From the cell containing the given text, extract its center point as (X, Y) coordinate. 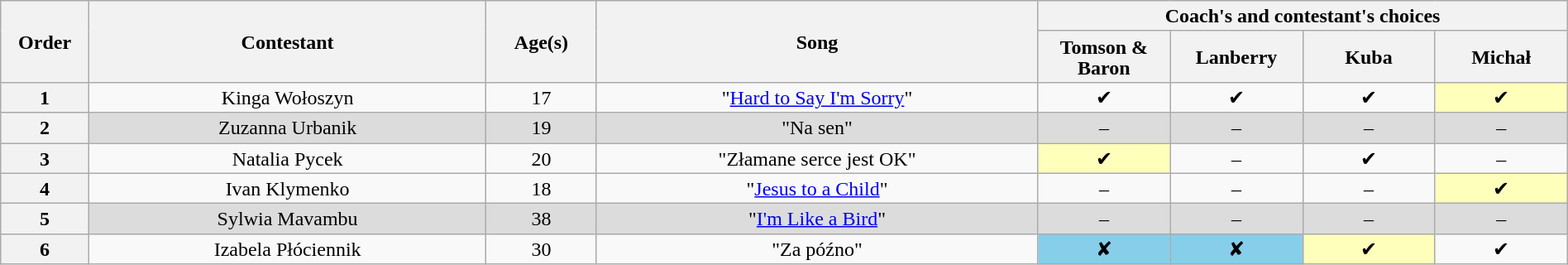
6 (45, 248)
"Za późno" (817, 248)
Michał (1501, 56)
4 (45, 189)
17 (541, 98)
Kuba (1369, 56)
Ivan Klymenko (287, 189)
30 (541, 248)
"Hard to Say I'm Sorry" (817, 98)
Coach's and contestant's choices (1303, 17)
19 (541, 128)
2 (45, 128)
Contestant (287, 41)
38 (541, 219)
Age(s) (541, 41)
Kinga Wołoszyn (287, 98)
"I'm Like a Bird" (817, 219)
18 (541, 189)
Izabela Płóciennik (287, 248)
3 (45, 157)
Natalia Pycek (287, 157)
Song (817, 41)
Sylwia Mavambu (287, 219)
Zuzanna Urbanik (287, 128)
1 (45, 98)
5 (45, 219)
Tomson & Baron (1104, 56)
Lanberry (1236, 56)
"Na sen" (817, 128)
"Jesus to a Child" (817, 189)
20 (541, 157)
"Złamane serce jest OK" (817, 157)
Order (45, 41)
